Search for the cell housing the specified text and yield its (x, y) center coordinate. 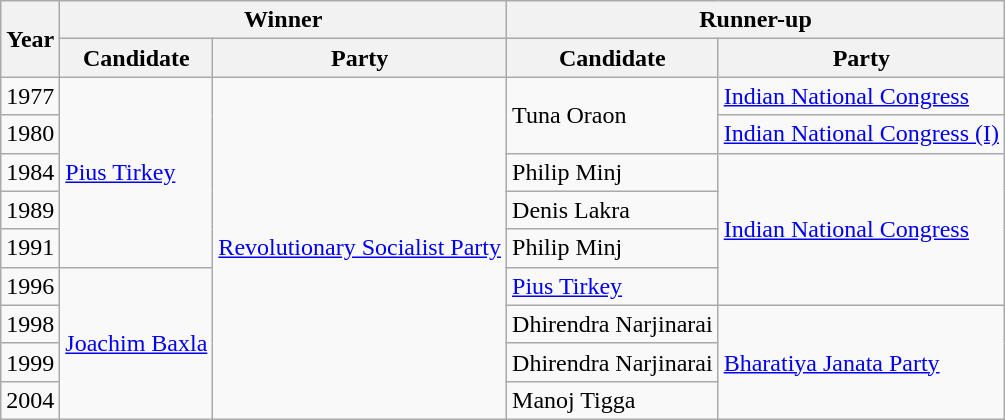
Joachim Baxla (136, 343)
2004 (30, 400)
1999 (30, 362)
1998 (30, 324)
Runner-up (756, 20)
1989 (30, 210)
1996 (30, 286)
1977 (30, 96)
Indian National Congress (I) (861, 134)
Bharatiya Janata Party (861, 362)
Denis Lakra (613, 210)
Revolutionary Socialist Party (360, 248)
1991 (30, 248)
Winner (284, 20)
1980 (30, 134)
Manoj Tigga (613, 400)
1984 (30, 172)
Tuna Oraon (613, 115)
Year (30, 39)
